For the text-containing cell, return its midpoint in [X, Y] coordinate format. 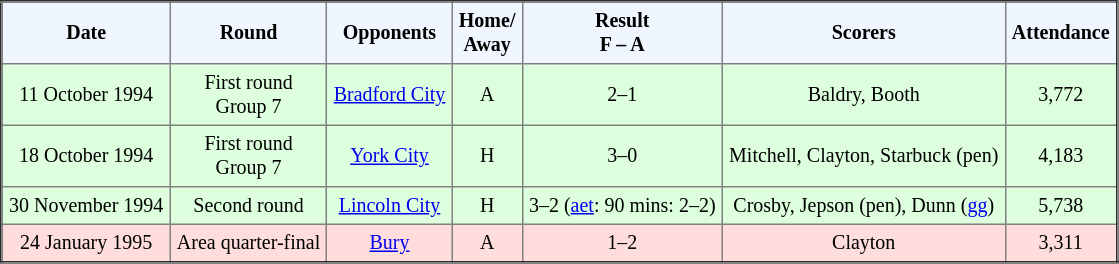
Baldry, Booth [864, 95]
Lincoln City [390, 206]
4,183 [1061, 156]
2–1 [622, 95]
Clayton [864, 243]
Crosby, Jepson (pen), Dunn (gg) [864, 206]
Home/Away [487, 33]
11 October 1994 [86, 95]
Attendance [1061, 33]
Mitchell, Clayton, Starbuck (pen) [864, 156]
3,772 [1061, 95]
Round [248, 33]
Bradford City [390, 95]
ResultF – A [622, 33]
Second round [248, 206]
3–2 (aet: 90 mins: 2–2) [622, 206]
Bury [390, 243]
Opponents [390, 33]
Date [86, 33]
24 January 1995 [86, 243]
18 October 1994 [86, 156]
5,738 [1061, 206]
3–0 [622, 156]
York City [390, 156]
1–2 [622, 243]
30 November 1994 [86, 206]
Area quarter-final [248, 243]
3,311 [1061, 243]
Scorers [864, 33]
